Extract the (X, Y) coordinate from the center of the cell holding the provided text.  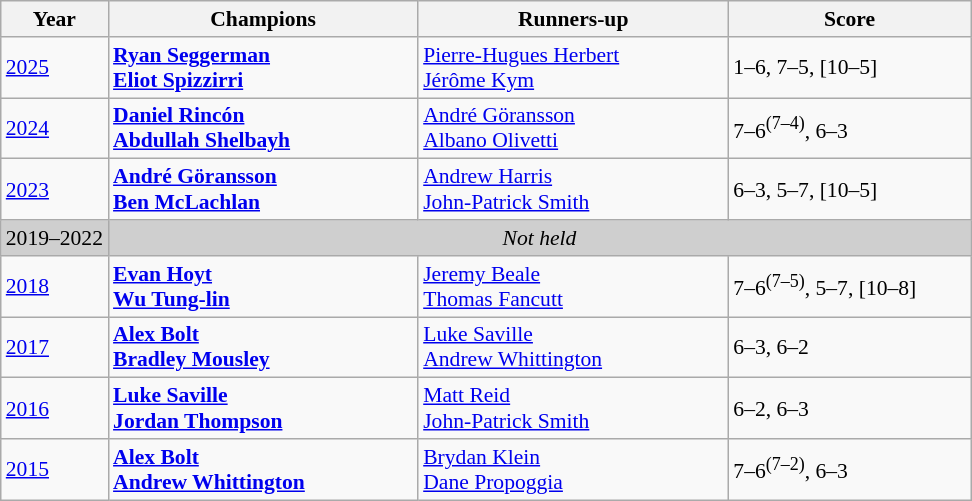
Alex Bolt Andrew Whittington (263, 470)
André Göransson Ben McLachlan (263, 190)
Runners-up (573, 19)
Brydan Klein Dane Propoggia (573, 470)
Pierre-Hugues Herbert Jérôme Kym (573, 68)
Champions (263, 19)
7–6(7–2), 6–3 (850, 470)
6–2, 6–3 (850, 408)
Andrew Harris John-Patrick Smith (573, 190)
1–6, 7–5, [10–5] (850, 68)
2025 (54, 68)
2017 (54, 348)
2018 (54, 286)
2015 (54, 470)
Ryan Seggerman Eliot Spizzirri (263, 68)
2023 (54, 190)
6–3, 5–7, [10–5] (850, 190)
Matt Reid John-Patrick Smith (573, 408)
7–6(7–5), 5–7, [10–8] (850, 286)
Alex Bolt Bradley Mousley (263, 348)
Year (54, 19)
2019–2022 (54, 238)
2016 (54, 408)
Daniel Rincón Abdullah Shelbayh (263, 128)
Not held (540, 238)
André Göransson Albano Olivetti (573, 128)
Evan Hoyt Wu Tung-lin (263, 286)
Score (850, 19)
Luke Saville Jordan Thompson (263, 408)
Luke Saville Andrew Whittington (573, 348)
Jeremy Beale Thomas Fancutt (573, 286)
6–3, 6–2 (850, 348)
2024 (54, 128)
7–6(7–4), 6–3 (850, 128)
